Return the [X, Y] coordinate for the center point of the cell that contains the specified text.  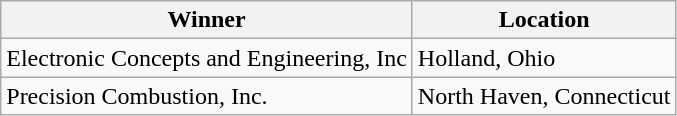
Winner [207, 20]
North Haven, Connecticut [544, 96]
Electronic Concepts and Engineering, Inc [207, 58]
Precision Combustion, Inc. [207, 96]
Location [544, 20]
Holland, Ohio [544, 58]
